Output the [X, Y] coordinate of the center of the cell containing the given text.  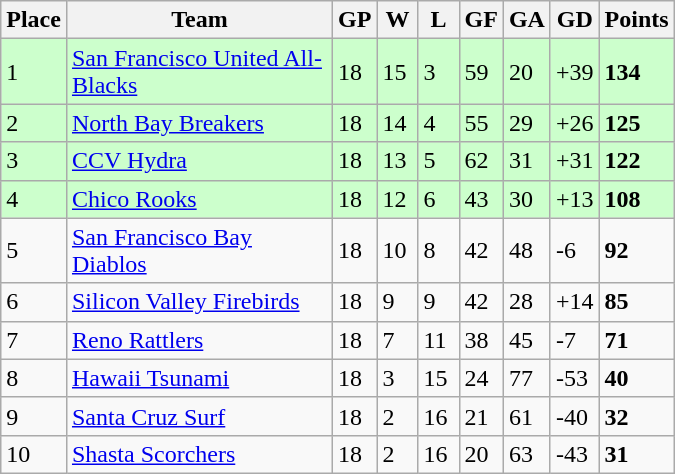
63 [526, 454]
Reno Rattlers [199, 340]
Silicon Valley Firebirds [199, 302]
Team [199, 20]
45 [526, 340]
W [398, 20]
59 [481, 72]
Shasta Scorchers [199, 454]
+26 [574, 123]
55 [481, 123]
GD [574, 20]
GF [481, 20]
Hawaii Tsunami [199, 378]
-43 [574, 454]
29 [526, 123]
CCV Hydra [199, 161]
GP [355, 20]
12 [398, 199]
North Bay Breakers [199, 123]
13 [398, 161]
+13 [574, 199]
43 [481, 199]
30 [526, 199]
Chico Rooks [199, 199]
92 [636, 250]
134 [636, 72]
+31 [574, 161]
+39 [574, 72]
77 [526, 378]
11 [438, 340]
+14 [574, 302]
Points [636, 20]
122 [636, 161]
40 [636, 378]
28 [526, 302]
32 [636, 416]
-53 [574, 378]
62 [481, 161]
108 [636, 199]
Place [34, 20]
125 [636, 123]
Santa Cruz Surf [199, 416]
38 [481, 340]
24 [481, 378]
-6 [574, 250]
48 [526, 250]
85 [636, 302]
71 [636, 340]
San Francisco United All-Blacks [199, 72]
GA [526, 20]
-40 [574, 416]
L [438, 20]
San Francisco Bay Diablos [199, 250]
61 [526, 416]
21 [481, 416]
14 [398, 123]
-7 [574, 340]
1 [34, 72]
